Find where the given text appears and provide that cell's center as (X, Y) coordinate. 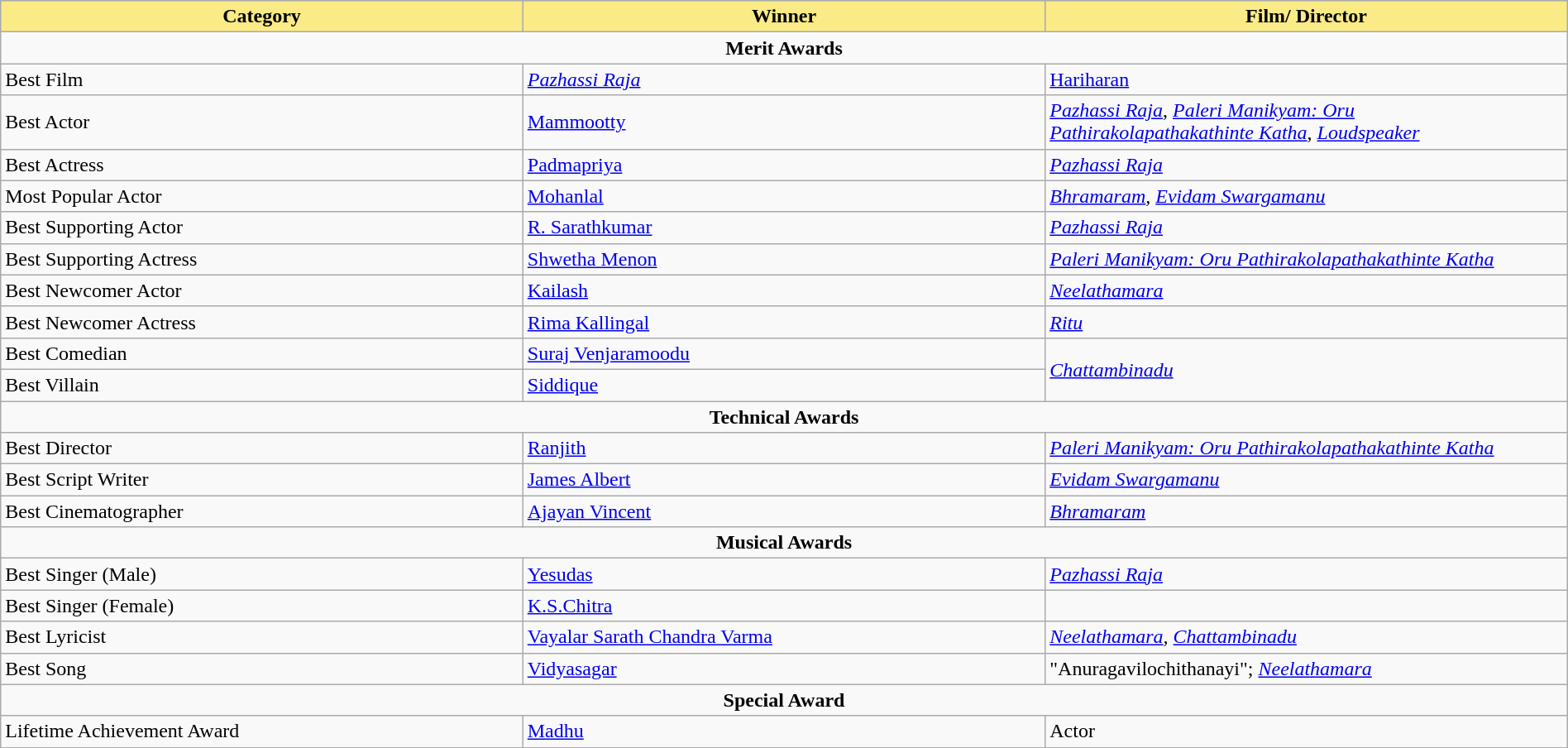
Best Actor (262, 122)
Padmapriya (784, 165)
Best Villain (262, 385)
Special Award (784, 700)
Technical Awards (784, 416)
Best Supporting Actress (262, 259)
Kailash (784, 290)
R. Sarathkumar (784, 228)
K.S.Chitra (784, 606)
Rima Kallingal (784, 322)
Film/ Director (1307, 17)
Actor (1307, 731)
Best Lyricist (262, 637)
Best Actress (262, 165)
Best Comedian (262, 353)
Suraj Venjaramoodu (784, 353)
Best Singer (Female) (262, 606)
Best Song (262, 669)
Pazhassi Raja, Paleri Manikyam: Oru Pathirakolapathakathinte Katha, Loudspeaker (1307, 122)
Lifetime Achievement Award (262, 731)
"Anuragavilochithanayi"; Neelathamara (1307, 669)
Yesudas (784, 574)
Mohanlal (784, 196)
Best Supporting Actor (262, 228)
Neelathamara (1307, 290)
Bhramaram, Evidam Swargamanu (1307, 196)
Merit Awards (784, 48)
Mammootty (784, 122)
Shwetha Menon (784, 259)
Category (262, 17)
Neelathamara, Chattambinadu (1307, 637)
Ritu (1307, 322)
Musical Awards (784, 543)
Ranjith (784, 448)
Vidyasagar (784, 669)
James Albert (784, 480)
Siddique (784, 385)
Best Script Writer (262, 480)
Best Cinematographer (262, 511)
Hariharan (1307, 79)
Winner (784, 17)
Chattambinadu (1307, 369)
Best Singer (Male) (262, 574)
Best Director (262, 448)
Ajayan Vincent (784, 511)
Madhu (784, 731)
Most Popular Actor (262, 196)
Best Film (262, 79)
Best Newcomer Actor (262, 290)
Bhramaram (1307, 511)
Vayalar Sarath Chandra Varma (784, 637)
Best Newcomer Actress (262, 322)
Evidam Swargamanu (1307, 480)
